Search for the cell housing the specified text and yield its [x, y] center coordinate. 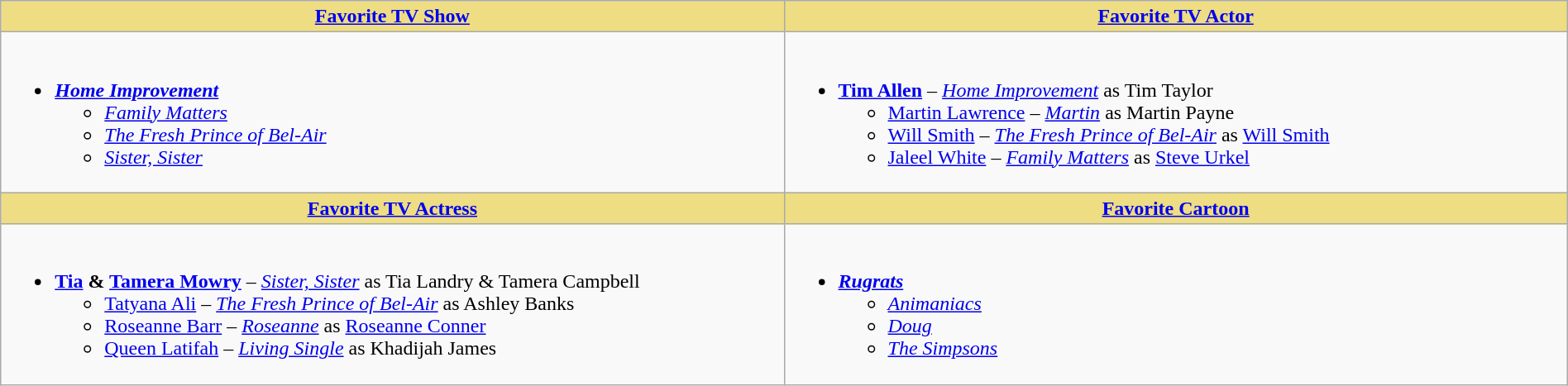
Favorite TV Actress [392, 208]
Favorite Cartoon [1176, 208]
Favorite TV Actor [1176, 17]
Favorite TV Show [392, 17]
RugratsAnimaniacsDougThe Simpsons [1176, 304]
Home ImprovementFamily MattersThe Fresh Prince of Bel-AirSister, Sister [392, 112]
